Scan for the cell matching the given text and deliver its (X, Y) coordinate at center. 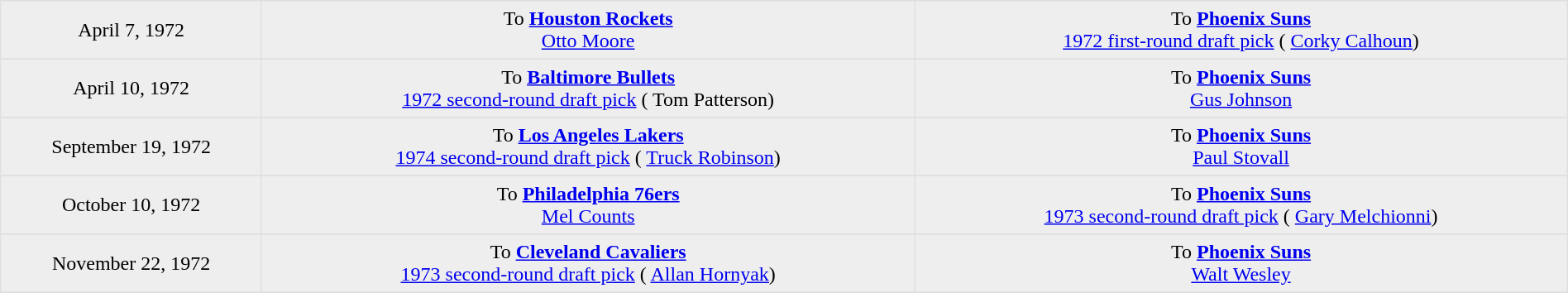
November 22, 1972 (131, 263)
April 7, 1972 (131, 30)
October 10, 1972 (131, 204)
April 10, 1972 (131, 88)
To Phoenix Suns Walt Wesley (1241, 263)
To Baltimore Bullets1972 second-round draft pick ( Tom Patterson) (587, 88)
To Cleveland Cavaliers1973 second-round draft pick ( Allan Hornyak) (587, 263)
To Phoenix Suns1972 first-round draft pick ( Corky Calhoun) (1241, 30)
To Philadelphia 76ers Mel Counts (587, 204)
To Phoenix Suns Paul Stovall (1241, 146)
To Phoenix Suns1973 second-round draft pick ( Gary Melchionni) (1241, 204)
To Phoenix Suns Gus Johnson (1241, 88)
September 19, 1972 (131, 146)
To Los Angeles Lakers1974 second-round draft pick ( Truck Robinson) (587, 146)
To Houston Rockets Otto Moore (587, 30)
